Find where the given text appears and provide that cell's center as (x, y) coordinate. 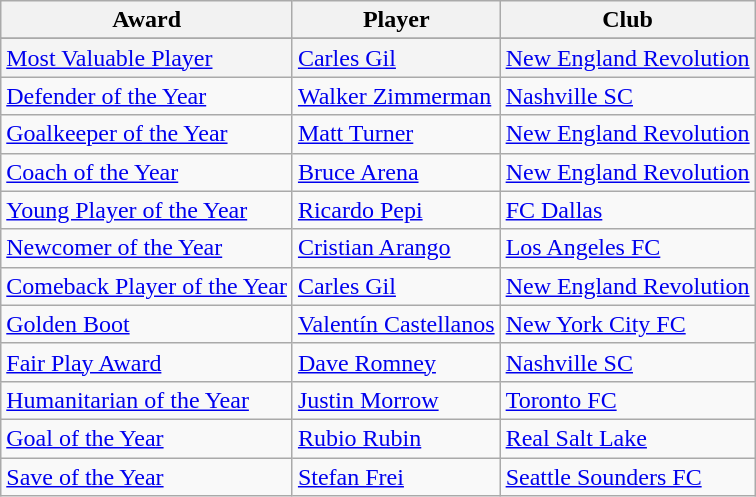
Matt Turner (396, 134)
Justin Morrow (396, 400)
Save of the Year (147, 477)
Club (628, 20)
Goalkeeper of the Year (147, 134)
Real Salt Lake (628, 438)
Golden Boot (147, 324)
Coach of the Year (147, 172)
FC Dallas (628, 210)
Walker Zimmerman (396, 96)
Bruce Arena (396, 172)
Dave Romney (396, 362)
Goal of the Year (147, 438)
Stefan Frei (396, 477)
Young Player of the Year (147, 210)
Newcomer of the Year (147, 248)
Cristian Arango (396, 248)
Comeback Player of the Year (147, 286)
Rubio Rubin (396, 438)
Seattle Sounders FC (628, 477)
Valentín Castellanos (396, 324)
Player (396, 20)
Los Angeles FC (628, 248)
Fair Play Award (147, 362)
New York City FC (628, 324)
Most Valuable Player (147, 58)
Toronto FC (628, 400)
Ricardo Pepi (396, 210)
Award (147, 20)
Defender of the Year (147, 96)
Humanitarian of the Year (147, 400)
